Identify which cell holds the provided text, then report its (x, y) central coordinate. 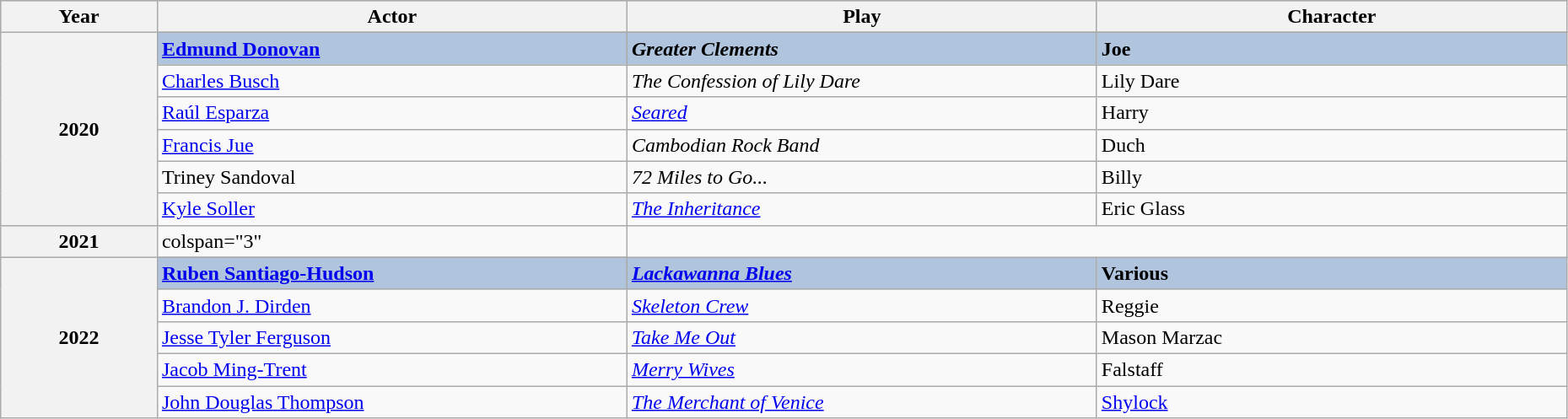
Character (1331, 17)
Reggie (1331, 305)
John Douglas Thompson (391, 402)
Lackawanna Blues (862, 273)
Kyle Soller (391, 209)
Falstaff (1331, 369)
Year (79, 17)
Lily Dare (1331, 81)
Actor (391, 17)
Mason Marzac (1331, 337)
Eric Glass (1331, 209)
Billy (1331, 177)
colspan="3" (391, 241)
Skeleton Crew (862, 305)
Edmund Donovan (391, 49)
Play (862, 17)
Harry (1331, 113)
Greater Clements (862, 49)
Brandon J. Dirden (391, 305)
Merry Wives (862, 369)
Raúl Esparza (391, 113)
The Merchant of Venice (862, 402)
Take Me Out (862, 337)
Seared (862, 113)
Duch (1331, 145)
72 Miles to Go... (862, 177)
Ruben Santiago-Hudson (391, 273)
2020 (79, 129)
2021 (79, 241)
Francis Jue (391, 145)
Jesse Tyler Ferguson (391, 337)
The Confession of Lily Dare (862, 81)
Jacob Ming-Trent (391, 369)
2022 (79, 337)
The Inheritance (862, 209)
Cambodian Rock Band (862, 145)
Shylock (1331, 402)
Joe (1331, 49)
Triney Sandoval (391, 177)
Various (1331, 273)
Charles Busch (391, 81)
